Search for the cell housing the specified text and yield its (x, y) center coordinate. 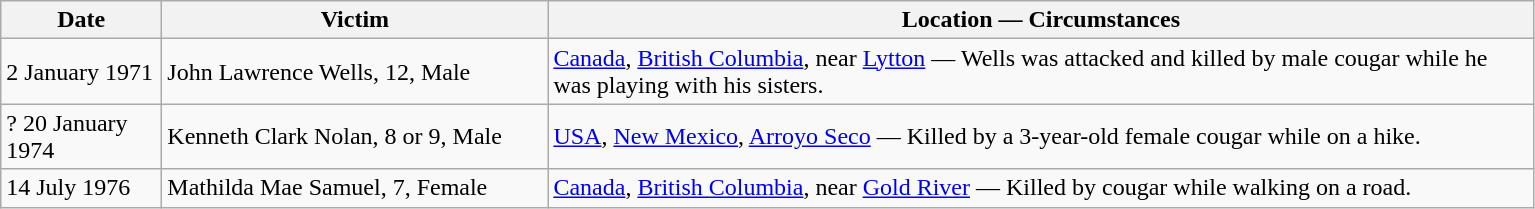
14 July 1976 (82, 188)
Canada, British Columbia, near Gold River — Killed by cougar while walking on a road. (1041, 188)
Location — Circumstances (1041, 20)
Victim (355, 20)
2 January 1971 (82, 72)
Date (82, 20)
Mathilda Mae Samuel, 7, Female (355, 188)
John Lawrence Wells, 12, Male (355, 72)
USA, New Mexico, Arroyo Seco — Killed by a 3-year-old female cougar while on a hike. (1041, 136)
? 20 January 1974 (82, 136)
Kenneth Clark Nolan, 8 or 9, Male (355, 136)
Canada, British Columbia, near Lytton — Wells was attacked and killed by male cougar while he was playing with his sisters. (1041, 72)
